Pinpoint the cell where the given text exists, returning its (x, y) midpoint coordinate. 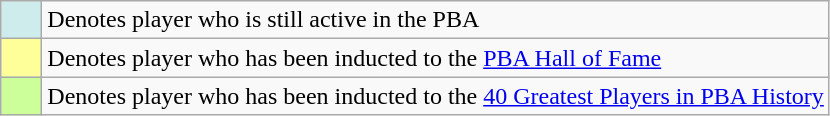
Denotes player who has been inducted to the PBA Hall of Fame (436, 58)
Denotes player who is still active in the PBA (436, 20)
Denotes player who has been inducted to the 40 Greatest Players in PBA History (436, 96)
